Locate the cell with the specified text and output its (X, Y) center coordinate. 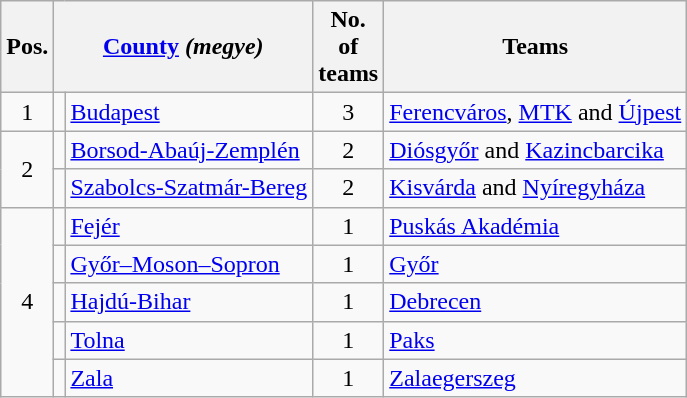
3 (348, 112)
Paks (536, 340)
Ferencváros, MTK and Újpest (536, 112)
Fejér (189, 226)
Zalaegerszeg (536, 378)
Kisvárda and Nyíregyháza (536, 188)
Borsod-Abaúj-Zemplén (189, 150)
Győr (536, 264)
Puskás Akadémia (536, 226)
No. of teams (348, 47)
4 (28, 302)
Szabolcs-Szatmár-Bereg (189, 188)
County (megye) (184, 47)
Győr–Moson–Sopron (189, 264)
Diósgyőr and Kazincbarcika (536, 150)
Zala (189, 378)
Budapest (189, 112)
Teams (536, 47)
Pos. (28, 47)
Tolna (189, 340)
Hajdú-Bihar (189, 302)
Debrecen (536, 302)
